Return the (X, Y) coordinate for the center point of the cell that contains the specified text.  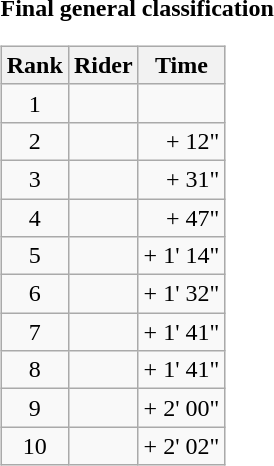
+ 1' 32" (182, 294)
+ 31" (182, 179)
2 (34, 141)
Rider (103, 65)
Time (182, 65)
1 (34, 103)
+ 47" (182, 217)
7 (34, 332)
9 (34, 408)
5 (34, 256)
6 (34, 294)
4 (34, 217)
3 (34, 179)
8 (34, 370)
Rank (34, 65)
+ 2' 00" (182, 408)
+ 12" (182, 141)
+ 1' 14" (182, 256)
10 (34, 446)
+ 2' 02" (182, 446)
